Capture the cell that displays the provided text and extract its [X, Y] central coordinate. 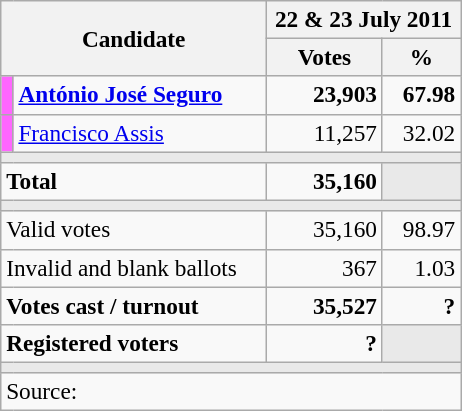
367 [325, 268]
Votes [325, 57]
32.02 [421, 133]
22 & 23 July 2011 [364, 19]
23,903 [325, 95]
António José Seguro [140, 95]
Total [134, 181]
Candidate [134, 38]
Source: [231, 392]
35,527 [325, 305]
11,257 [325, 133]
Votes cast / turnout [134, 305]
Invalid and blank ballots [134, 268]
Valid votes [134, 230]
% [421, 57]
1.03 [421, 268]
98.97 [421, 230]
Registered voters [134, 343]
67.98 [421, 95]
Francisco Assis [140, 133]
